Identify which cell holds the provided text, then report its (X, Y) central coordinate. 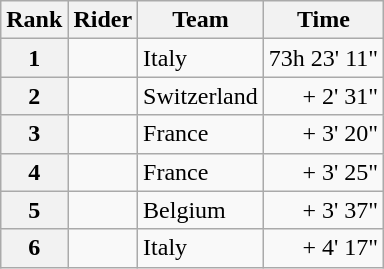
2 (34, 96)
Rank (34, 20)
1 (34, 58)
4 (34, 172)
Switzerland (201, 96)
+ 3' 25" (323, 172)
Rider (103, 20)
5 (34, 210)
Team (201, 20)
3 (34, 134)
+ 3' 37" (323, 210)
+ 2' 31" (323, 96)
Belgium (201, 210)
+ 3' 20" (323, 134)
+ 4' 17" (323, 248)
Time (323, 20)
73h 23' 11" (323, 58)
6 (34, 248)
